Determine the (x, y) coordinate at the center of the cell enclosing the given text.  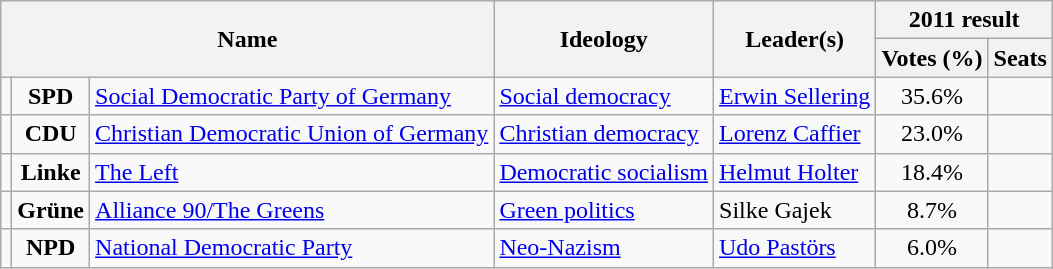
SPD (51, 96)
Lorenz Caffier (795, 134)
NPD (51, 248)
Silke Gajek (795, 210)
18.4% (932, 172)
Green politics (604, 210)
Votes (%) (932, 58)
Social Democratic Party of Germany (292, 96)
Social democracy (604, 96)
Grüne (51, 210)
23.0% (932, 134)
Leader(s) (795, 39)
35.6% (932, 96)
2011 result (964, 20)
Alliance 90/The Greens (292, 210)
Linke (51, 172)
Ideology (604, 39)
Name (248, 39)
Christian democracy (604, 134)
8.7% (932, 210)
Helmut Holter (795, 172)
National Democratic Party (292, 248)
The Left (292, 172)
Neo-Nazism (604, 248)
Erwin Sellering (795, 96)
CDU (51, 134)
Christian Democratic Union of Germany (292, 134)
Seats (1020, 58)
Udo Pastörs (795, 248)
6.0% (932, 248)
Democratic socialism (604, 172)
